Pinpoint the cell where the given text exists, returning its (x, y) midpoint coordinate. 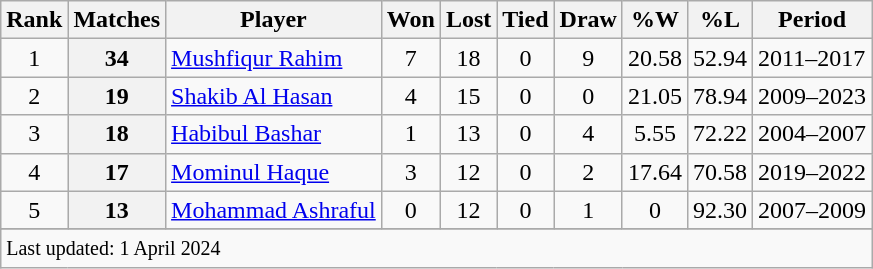
Last updated: 1 April 2024 (436, 248)
Tied (526, 20)
Habibul Bashar (274, 134)
2007–2009 (812, 210)
17 (117, 172)
2011–2017 (812, 58)
78.94 (720, 96)
5.55 (654, 134)
Mohammad Ashraful (274, 210)
2004–2007 (812, 134)
Matches (117, 20)
%W (654, 20)
17.64 (654, 172)
15 (468, 96)
Mominul Haque (274, 172)
70.58 (720, 172)
Shakib Al Hasan (274, 96)
Won (410, 20)
2009–2023 (812, 96)
52.94 (720, 58)
Draw (588, 20)
Rank (34, 20)
19 (117, 96)
Lost (468, 20)
92.30 (720, 210)
20.58 (654, 58)
Mushfiqur Rahim (274, 58)
7 (410, 58)
9 (588, 58)
34 (117, 58)
Period (812, 20)
72.22 (720, 134)
5 (34, 210)
%L (720, 20)
21.05 (654, 96)
Player (274, 20)
2019–2022 (812, 172)
